Scan for the cell matching the given text and deliver its [X, Y] coordinate at center. 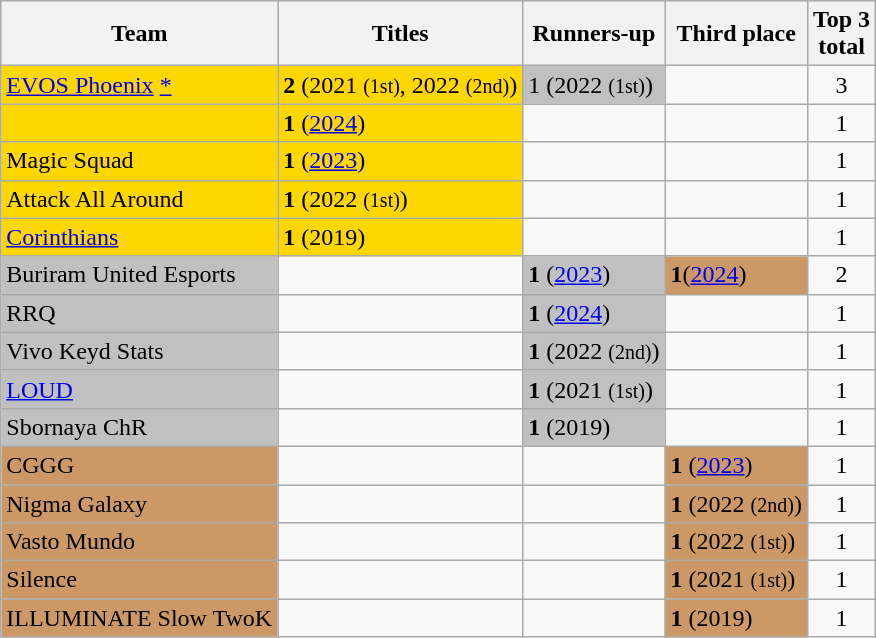
RRQ [140, 313]
Vivo Keyd Stats [140, 351]
Runners-up [594, 34]
Titles [400, 34]
Top 3 total [841, 34]
Buriram United Esports [140, 275]
Team [140, 34]
2 [841, 275]
3 [841, 85]
1(2024) [736, 275]
LOUD [140, 389]
Third place [736, 34]
Magic Squad [140, 161]
Corinthians [140, 237]
Sbornaya ChR [140, 427]
EVOS Phoenix * [140, 85]
CGGG [140, 465]
Nigma Galaxy [140, 503]
2 (2021 (1st), 2022 (2nd)) [400, 85]
ILLUMINATE Slow TwoK [140, 618]
Silence [140, 580]
Vasto Mundo [140, 542]
Attack All Around [140, 199]
